Identify which cell holds the provided text, then report its [x, y] central coordinate. 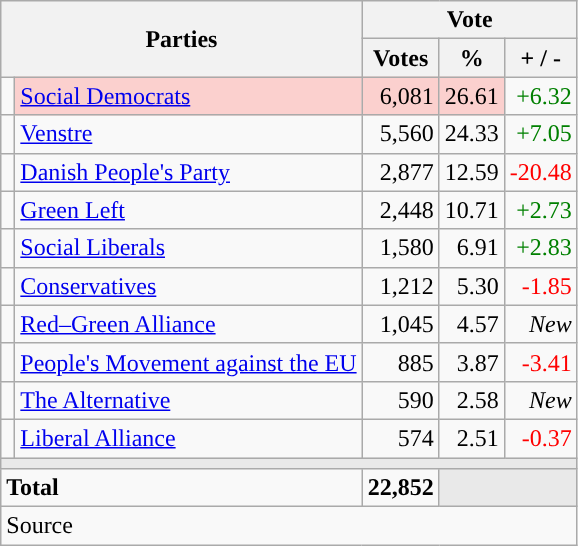
People's Movement against the EU [188, 362]
-0.37 [540, 438]
2.58 [472, 400]
+6.32 [540, 96]
574 [400, 438]
+7.05 [540, 134]
5,560 [400, 134]
Conservatives [188, 286]
12.59 [472, 172]
Liberal Alliance [188, 438]
Source [290, 526]
The Alternative [188, 400]
4.57 [472, 324]
2,448 [400, 210]
1,580 [400, 248]
% [472, 58]
5.30 [472, 286]
+2.73 [540, 210]
26.61 [472, 96]
Danish People's Party [188, 172]
-3.41 [540, 362]
3.87 [472, 362]
+ / - [540, 58]
+2.83 [540, 248]
Parties [182, 39]
1,045 [400, 324]
Social Liberals [188, 248]
2,877 [400, 172]
Social Democrats [188, 96]
-20.48 [540, 172]
10.71 [472, 210]
Vote [470, 20]
6.91 [472, 248]
2.51 [472, 438]
Red–Green Alliance [188, 324]
Total [182, 488]
Venstre [188, 134]
885 [400, 362]
24.33 [472, 134]
590 [400, 400]
1,212 [400, 286]
6,081 [400, 96]
Green Left [188, 210]
Votes [400, 58]
22,852 [400, 488]
-1.85 [540, 286]
